Capture the cell that displays the provided text and extract its [x, y] central coordinate. 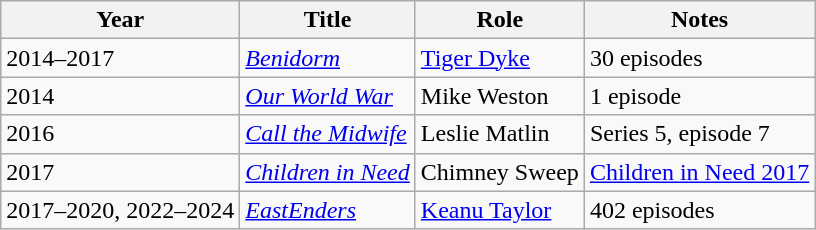
2016 [120, 134]
402 episodes [699, 210]
1 episode [699, 96]
Series 5, episode 7 [699, 134]
Year [120, 20]
2017–2020, 2022–2024 [120, 210]
EastEnders [328, 210]
Chimney Sweep [500, 172]
2014–2017 [120, 58]
Leslie Matlin [500, 134]
30 episodes [699, 58]
Title [328, 20]
Role [500, 20]
Mike Weston [500, 96]
Notes [699, 20]
Tiger Dyke [500, 58]
2014 [120, 96]
Children in Need 2017 [699, 172]
2017 [120, 172]
Call the Midwife [328, 134]
Benidorm [328, 58]
Keanu Taylor [500, 210]
Children in Need [328, 172]
Our World War [328, 96]
